Extract the [X, Y] coordinate from the center of the cell holding the provided text.  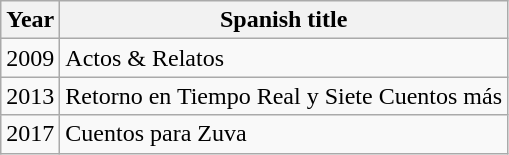
Actos & Relatos [284, 58]
Year [30, 20]
Spanish title [284, 20]
Cuentos para Zuva [284, 134]
2017 [30, 134]
Retorno en Tiempo Real y Siete Cuentos más [284, 96]
2009 [30, 58]
2013 [30, 96]
